Pinpoint the cell where the given text exists, returning its [X, Y] midpoint coordinate. 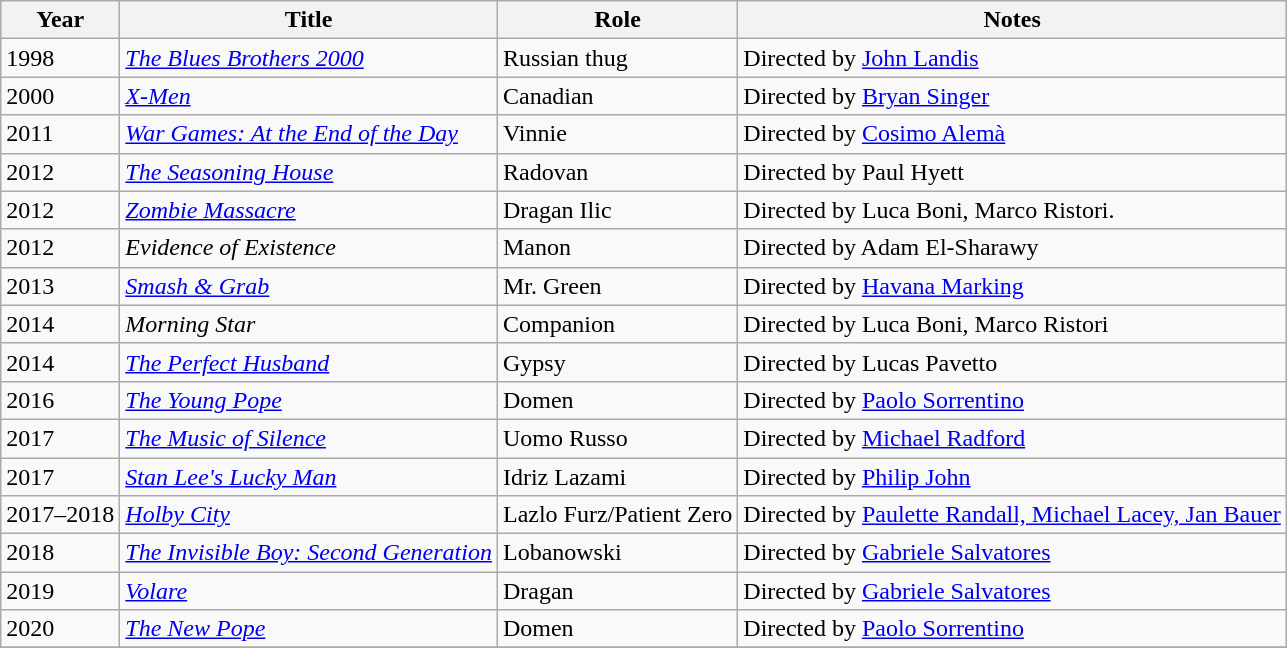
Directed by Michael Radford [1012, 438]
X-Men [309, 96]
2020 [60, 629]
2016 [60, 400]
Gypsy [617, 362]
Evidence of Existence [309, 248]
Year [60, 20]
2019 [60, 591]
The Perfect Husband [309, 362]
2011 [60, 134]
Directed by Cosimo Alemà [1012, 134]
1998 [60, 58]
Directed by Adam El-Sharawy [1012, 248]
The New Pope [309, 629]
2017–2018 [60, 515]
Lazlo Furz/Patient Zero [617, 515]
Radovan [617, 172]
Directed by Luca Boni, Marco Ristori. [1012, 210]
Idriz Lazami [617, 477]
Directed by Luca Boni, Marco Ristori [1012, 324]
Russian thug [617, 58]
2013 [60, 286]
Vinnie [617, 134]
Notes [1012, 20]
Title [309, 20]
Holby City [309, 515]
Uomo Russo [617, 438]
2018 [60, 553]
Directed by Philip John [1012, 477]
Directed by Paulette Randall, Michael Lacey, Jan Bauer [1012, 515]
Directed by Paul Hyett [1012, 172]
The Blues Brothers 2000 [309, 58]
Directed by Bryan Singer [1012, 96]
Zombie Massacre [309, 210]
Dragan Ilic [617, 210]
Lobanowski [617, 553]
Stan Lee's Lucky Man [309, 477]
Companion [617, 324]
Role [617, 20]
Directed by John Landis [1012, 58]
Morning Star [309, 324]
Smash & Grab [309, 286]
Directed by Havana Marking [1012, 286]
Mr. Green [617, 286]
Dragan [617, 591]
The Invisible Boy: Second Generation [309, 553]
The Seasoning House [309, 172]
War Games: At the End of the Day [309, 134]
Directed by Lucas Pavetto [1012, 362]
Canadian [617, 96]
The Young Pope [309, 400]
2000 [60, 96]
The Music of Silence [309, 438]
Manon [617, 248]
Volare [309, 591]
